Detect which cell encompasses the target text, then output its (x, y) center coordinate. 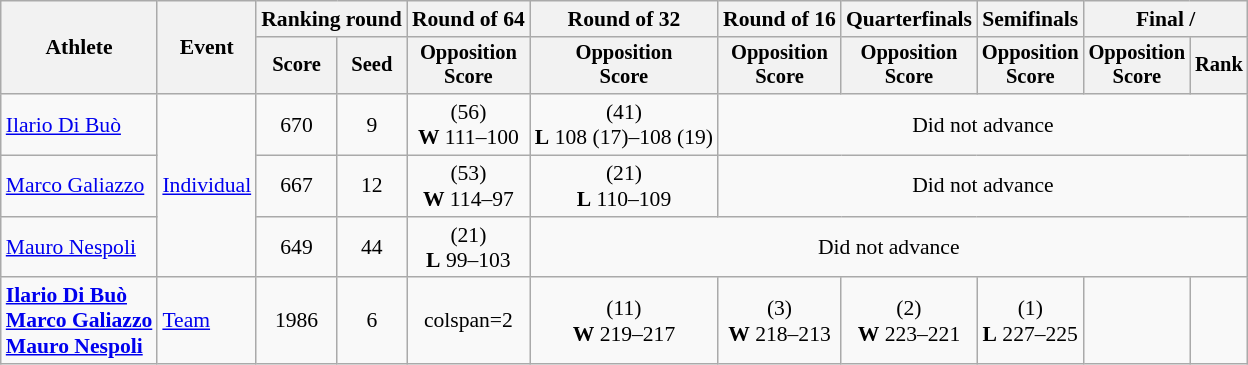
(56)W 111–100 (468, 124)
Event (206, 48)
(2)W 223–221 (909, 322)
Individual (206, 186)
(41)L 108 (17)–108 (19) (624, 124)
Ilario Di Buò (80, 124)
9 (372, 124)
Ilario Di BuòMarco GaliazzoMauro Nespoli (80, 322)
Final / (1166, 19)
667 (296, 186)
colspan=2 (468, 322)
670 (296, 124)
(1)L 227–225 (1030, 322)
Team (206, 322)
6 (372, 322)
Seed (372, 66)
12 (372, 186)
Semifinals (1030, 19)
Marco Galiazzo (80, 186)
(21)L 99–103 (468, 248)
Round of 32 (624, 19)
Athlete (80, 48)
(3)W 218–213 (780, 322)
(53)W 114–97 (468, 186)
Ranking round (332, 19)
Mauro Nespoli (80, 248)
44 (372, 248)
Round of 16 (780, 19)
649 (296, 248)
1986 (296, 322)
(21)L 110–109 (624, 186)
Rank (1219, 66)
Quarterfinals (909, 19)
Score (296, 66)
Round of 64 (468, 19)
(11)W 219–217 (624, 322)
